Locate the cell with the specified text and output its [x, y] center coordinate. 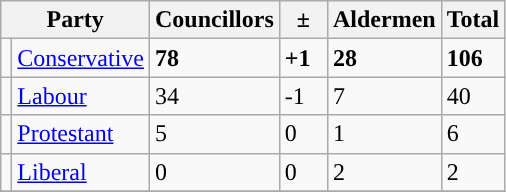
5 [215, 134]
34 [215, 96]
Aldermen [384, 20]
7 [384, 96]
1 [384, 134]
Protestant [81, 134]
Conservative [81, 58]
Party [76, 20]
Liberal [81, 172]
-1 [303, 96]
78 [215, 58]
6 [473, 134]
Councillors [215, 20]
Total [473, 20]
± [303, 20]
Labour [81, 96]
40 [473, 96]
+1 [303, 58]
28 [384, 58]
106 [473, 58]
